Return the [x, y] coordinate for the center point of the cell that contains the specified text.  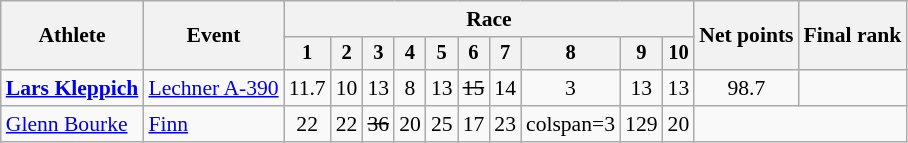
15 [474, 88]
Net points [746, 36]
98.7 [746, 88]
9 [642, 54]
Lars Kleppich [72, 88]
6 [474, 54]
5 [442, 54]
17 [474, 124]
4 [410, 54]
Athlete [72, 36]
Finn [213, 124]
Race [490, 19]
36 [378, 124]
14 [505, 88]
23 [505, 124]
Lechner A-390 [213, 88]
1 [308, 54]
25 [442, 124]
7 [505, 54]
colspan=3 [570, 124]
129 [642, 124]
Event [213, 36]
11.7 [308, 88]
2 [347, 54]
Final rank [853, 36]
Glenn Bourke [72, 124]
